Detect which cell encompasses the target text, then output its [x, y] center coordinate. 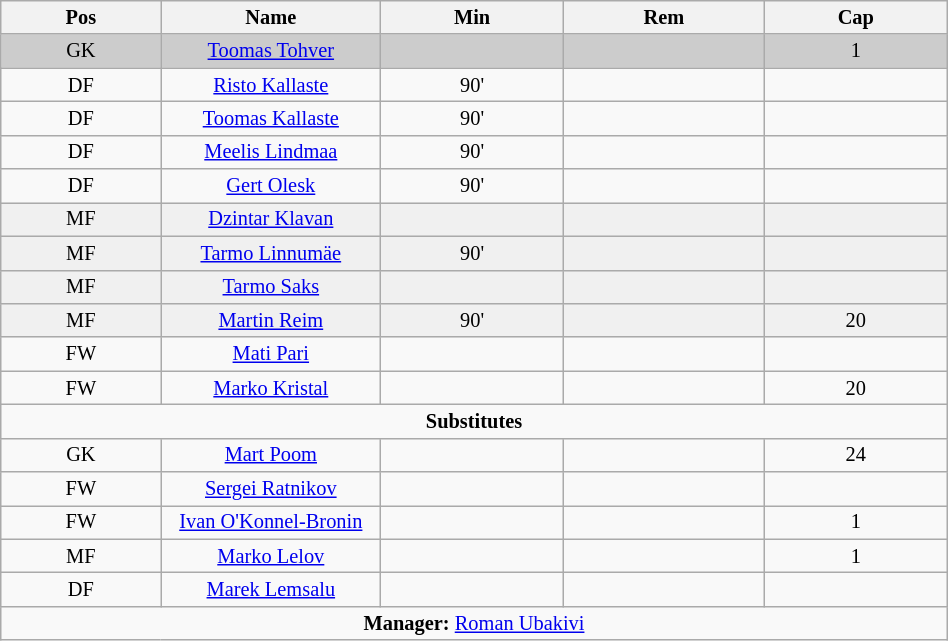
Cap [856, 17]
Pos [81, 17]
Tarmo Saks [271, 287]
Mati Pari [271, 354]
Mart Poom [271, 455]
Toomas Kallaste [271, 118]
Marko Lelov [271, 556]
Tarmo Linnumäe [271, 253]
Risto Kallaste [271, 85]
Ivan O'Konnel-Bronin [271, 522]
Martin Reim [271, 320]
Dzintar Klavan [271, 219]
Name [271, 17]
Meelis Lindmaa [271, 152]
Marek Lemsalu [271, 589]
Marko Kristal [271, 388]
Gert Olesk [271, 186]
24 [856, 455]
Sergei Ratnikov [271, 489]
Rem [664, 17]
Substitutes [474, 421]
Toomas Tohver [271, 51]
Min [472, 17]
Manager: Roman Ubakivi [474, 623]
